Search for the cell housing the specified text and yield its [x, y] center coordinate. 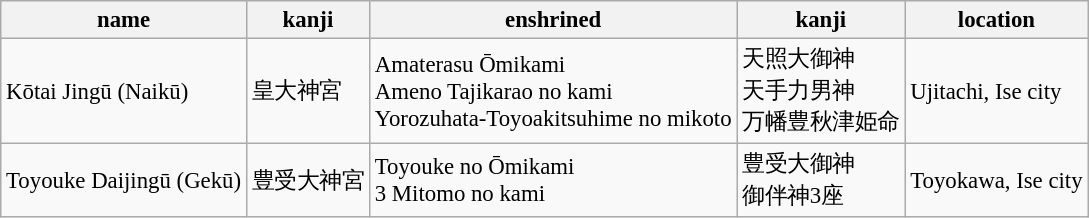
Amaterasu ŌmikamiAmeno Tajikarao no kamiYorozuhata-Toyoakitsuhime no mikoto [552, 92]
Toyokawa, Ise city [996, 181]
Toyouke no Ōmikami3 Mitomo no kami [552, 181]
天照大御神天手力男神万幡豊秋津姫命 [821, 92]
enshrined [552, 20]
豊受大神宮 [308, 181]
location [996, 20]
皇大神宮 [308, 92]
Toyouke Daijingū (Gekū) [124, 181]
豊受大御神御伴神3座 [821, 181]
Ujitachi, Ise city [996, 92]
Kōtai Jingū (Naikū) [124, 92]
name [124, 20]
